Find where the given text appears and provide that cell's center as (X, Y) coordinate. 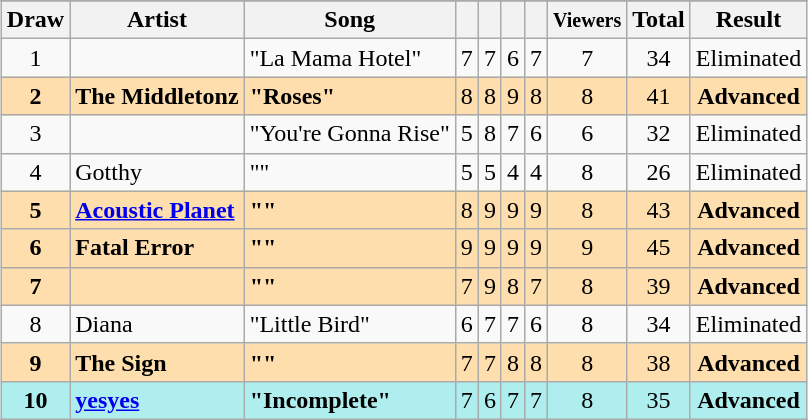
"Roses" (350, 96)
yesyes (157, 400)
Draw (35, 20)
Gotthy (157, 172)
Diana (157, 324)
"Incomplete" (350, 400)
Total (659, 20)
Song (350, 20)
10 (35, 400)
32 (659, 134)
"Little Bird" (350, 324)
26 (659, 172)
Artist (157, 20)
39 (659, 286)
45 (659, 248)
Viewers (588, 20)
2 (35, 96)
The Sign (157, 362)
38 (659, 362)
"La Mama Hotel" (350, 58)
41 (659, 96)
43 (659, 210)
Result (748, 20)
Fatal Error (157, 248)
1 (35, 58)
The Middletonz (157, 96)
"You're Gonna Rise" (350, 134)
35 (659, 400)
Acoustic Planet (157, 210)
3 (35, 134)
